Capture the cell that displays the provided text and extract its (X, Y) central coordinate. 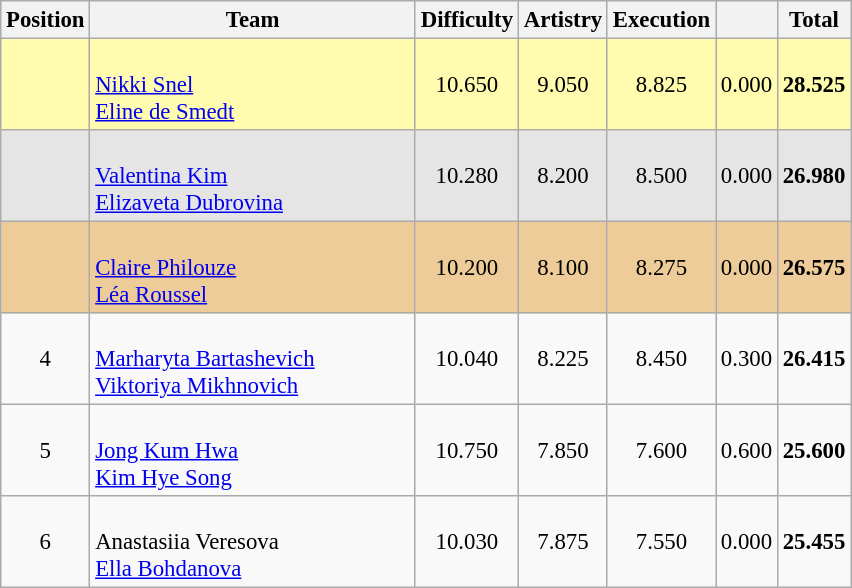
0.300 (747, 359)
10.200 (466, 268)
8.450 (661, 359)
Valentina KimElizaveta Dubrovina (253, 176)
Artistry (562, 20)
9.050 (562, 85)
6 (46, 542)
8.100 (562, 268)
8.275 (661, 268)
7.550 (661, 542)
26.980 (814, 176)
8.825 (661, 85)
Marharyta BartashevichViktoriya Mikhnovich (253, 359)
Execution (661, 20)
10.280 (466, 176)
10.030 (466, 542)
8.200 (562, 176)
7.600 (661, 451)
10.750 (466, 451)
25.600 (814, 451)
5 (46, 451)
Total (814, 20)
26.415 (814, 359)
26.575 (814, 268)
4 (46, 359)
7.850 (562, 451)
0.600 (747, 451)
10.650 (466, 85)
28.525 (814, 85)
Team (253, 20)
10.040 (466, 359)
8.500 (661, 176)
Position (46, 20)
25.455 (814, 542)
Anastasiia VeresovaElla Bohdanova (253, 542)
8.225 (562, 359)
Claire PhilouzeLéa Roussel (253, 268)
7.875 (562, 542)
Nikki SnelEline de Smedt (253, 85)
Jong Kum HwaKim Hye Song (253, 451)
Difficulty (466, 20)
